Detect which cell encompasses the target text, then output its [X, Y] center coordinate. 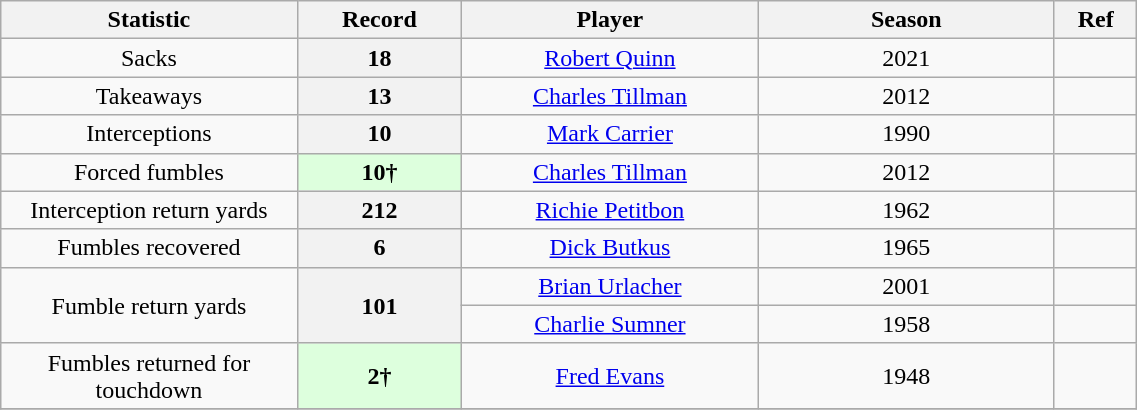
13 [380, 96]
Ref [1095, 20]
Interceptions [149, 134]
1962 [906, 210]
101 [380, 305]
2† [380, 376]
Forced fumbles [149, 172]
Sacks [149, 58]
Statistic [149, 20]
1990 [906, 134]
Fred Evans [610, 376]
Brian Urlacher [610, 286]
Mark Carrier [610, 134]
Dick Butkus [610, 248]
Charlie Sumner [610, 324]
Fumbles returned for touchdown [149, 376]
Player [610, 20]
Interception return yards [149, 210]
2021 [906, 58]
2001 [906, 286]
Takeaways [149, 96]
10† [380, 172]
1958 [906, 324]
Fumbles recovered [149, 248]
Richie Petitbon [610, 210]
Season [906, 20]
6 [380, 248]
212 [380, 210]
10 [380, 134]
18 [380, 58]
1948 [906, 376]
Fumble return yards [149, 305]
Record [380, 20]
1965 [906, 248]
Robert Quinn [610, 58]
